Provide the [x, y] coordinate of the cell's center where the given text is located.  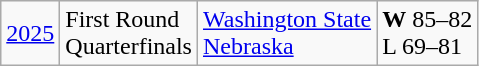
W 85–82L 69–81 [428, 34]
Washington StateNebraska [286, 34]
2025 [30, 34]
First RoundQuarterfinals [129, 34]
